Search for the cell housing the specified text and yield its [x, y] center coordinate. 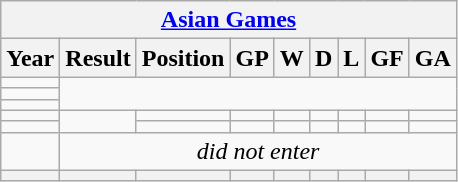
D [323, 58]
GF [387, 58]
L [352, 58]
Position [183, 58]
W [292, 58]
GA [432, 58]
did not enter [258, 151]
GP [252, 58]
Result [98, 58]
Asian Games [229, 20]
Year [30, 58]
